Provide the (X, Y) coordinate of the cell's center where the given text is located.  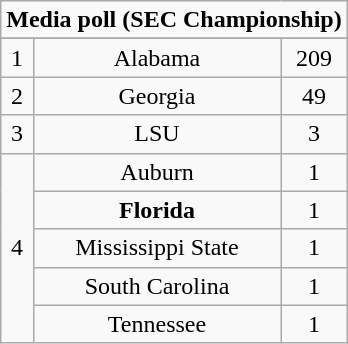
Tennessee (156, 324)
Florida (156, 210)
2 (18, 96)
209 (314, 58)
4 (18, 248)
LSU (156, 134)
Media poll (SEC Championship) (174, 20)
Mississippi State (156, 248)
49 (314, 96)
South Carolina (156, 286)
Georgia (156, 96)
Alabama (156, 58)
Auburn (156, 172)
